Extract the [X, Y] coordinate from the center of the cell holding the provided text.  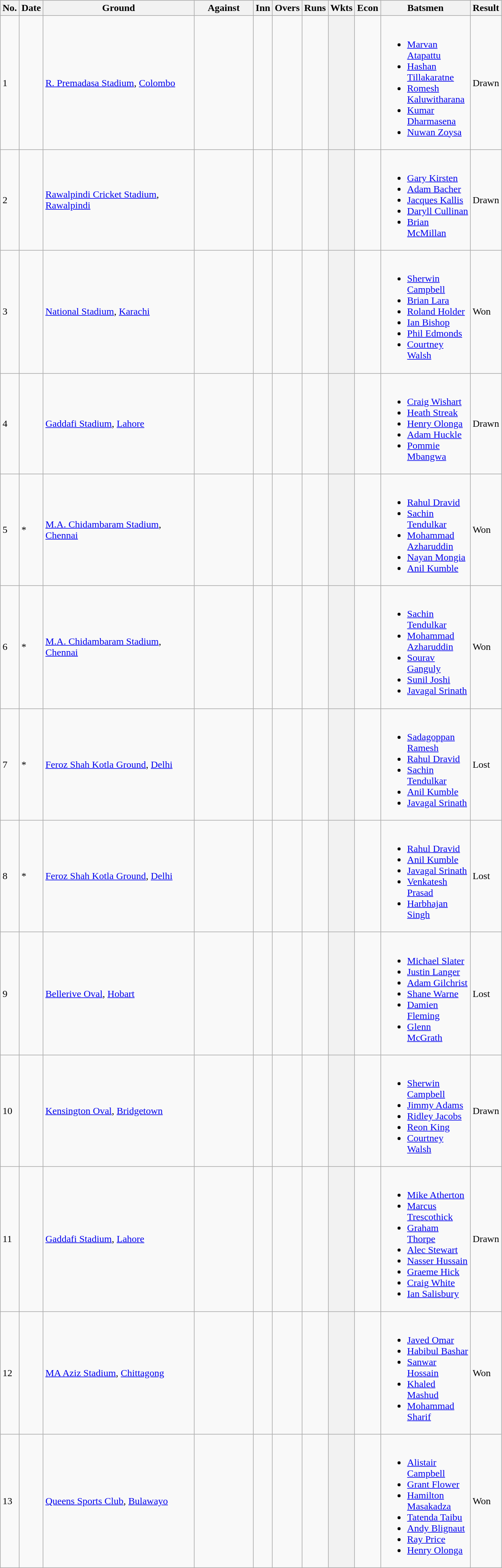
Marvan AtapattuHashan TillakaratneRomesh KaluwitharanaKumar DharmasenaNuwan Zoysa [425, 83]
Econ [367, 8]
3 [10, 312]
MA Aziz Stadium, Chittagong [119, 1373]
Kensington Oval, Bridgetown [119, 1110]
1 [10, 83]
12 [10, 1373]
7 [10, 764]
Ground [119, 8]
Inn [263, 8]
11 [10, 1239]
Runs [315, 8]
Overs [287, 8]
Bellerive Oval, Hobart [119, 993]
5 [10, 530]
Sadagoppan RameshRahul DravidSachin TendulkarAnil KumbleJavagal Srinath [425, 764]
R. Premadasa Stadium, Colombo [119, 83]
13 [10, 1501]
Gary KirstenAdam BacherJacques KallisDaryll CullinanBrian McMillan [425, 200]
Queens Sports Club, Bulawayo [119, 1501]
Mike AthertonMarcus TrescothickGraham ThorpeAlec StewartNasser HussainGraeme HickCraig WhiteIan Salisbury [425, 1239]
Javed OmarHabibul BasharSanwar HossainKhaled MashudMohammad Sharif [425, 1373]
8 [10, 876]
9 [10, 993]
Alistair CampbellGrant FlowerHamilton MasakadzaTatenda TaibuAndy BlignautRay PriceHenry Olonga [425, 1501]
Date [31, 8]
2 [10, 200]
Result [486, 8]
Craig WishartHeath StreakHenry OlongaAdam HucklePommie Mbangwa [425, 423]
Against [224, 8]
4 [10, 423]
Wkts [341, 8]
Michael SlaterJustin LangerAdam GilchristShane WarneDamien FlemingGlenn McGrath [425, 993]
Batsmen [425, 8]
6 [10, 647]
Sachin TendulkarMohammad AzharuddinSourav GangulySunil JoshiJavagal Srinath [425, 647]
10 [10, 1110]
National Stadium, Karachi [119, 312]
Sherwin CampbellJimmy AdamsRidley JacobsReon KingCourtney Walsh [425, 1110]
Rahul DravidSachin TendulkarMohammad AzharuddinNayan MongiaAnil Kumble [425, 530]
Rahul DravidAnil KumbleJavagal SrinathVenkatesh PrasadHarbhajan Singh [425, 876]
Sherwin CampbellBrian LaraRoland HolderIan BishopPhil EdmondsCourtney Walsh [425, 312]
No. [10, 8]
Rawalpindi Cricket Stadium, Rawalpindi [119, 200]
